Return (x, y) of the center of cell containing provided text 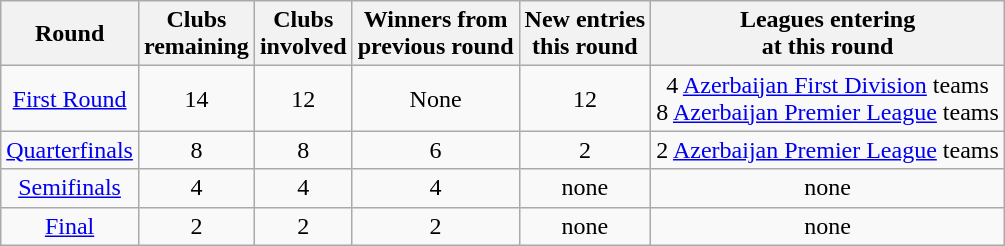
Quarterfinals (70, 150)
14 (196, 98)
Final (70, 226)
Winners fromprevious round (436, 34)
Clubsinvolved (303, 34)
Semifinals (70, 188)
Leagues enteringat this round (828, 34)
New entriesthis round (585, 34)
Clubsremaining (196, 34)
4 Azerbaijan First Division teams 8 Azerbaijan Premier League teams (828, 98)
First Round (70, 98)
6 (436, 150)
Round (70, 34)
None (436, 98)
2 Azerbaijan Premier League teams (828, 150)
